For the text-containing cell, return its midpoint in (X, Y) coordinate format. 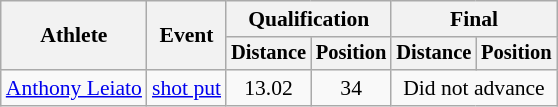
34 (351, 88)
Did not advance (474, 88)
Qualification (308, 19)
Anthony Leiato (74, 88)
Athlete (74, 36)
shot put (186, 88)
Final (474, 19)
13.02 (268, 88)
Event (186, 36)
